Detect which cell encompasses the target text, then output its (X, Y) center coordinate. 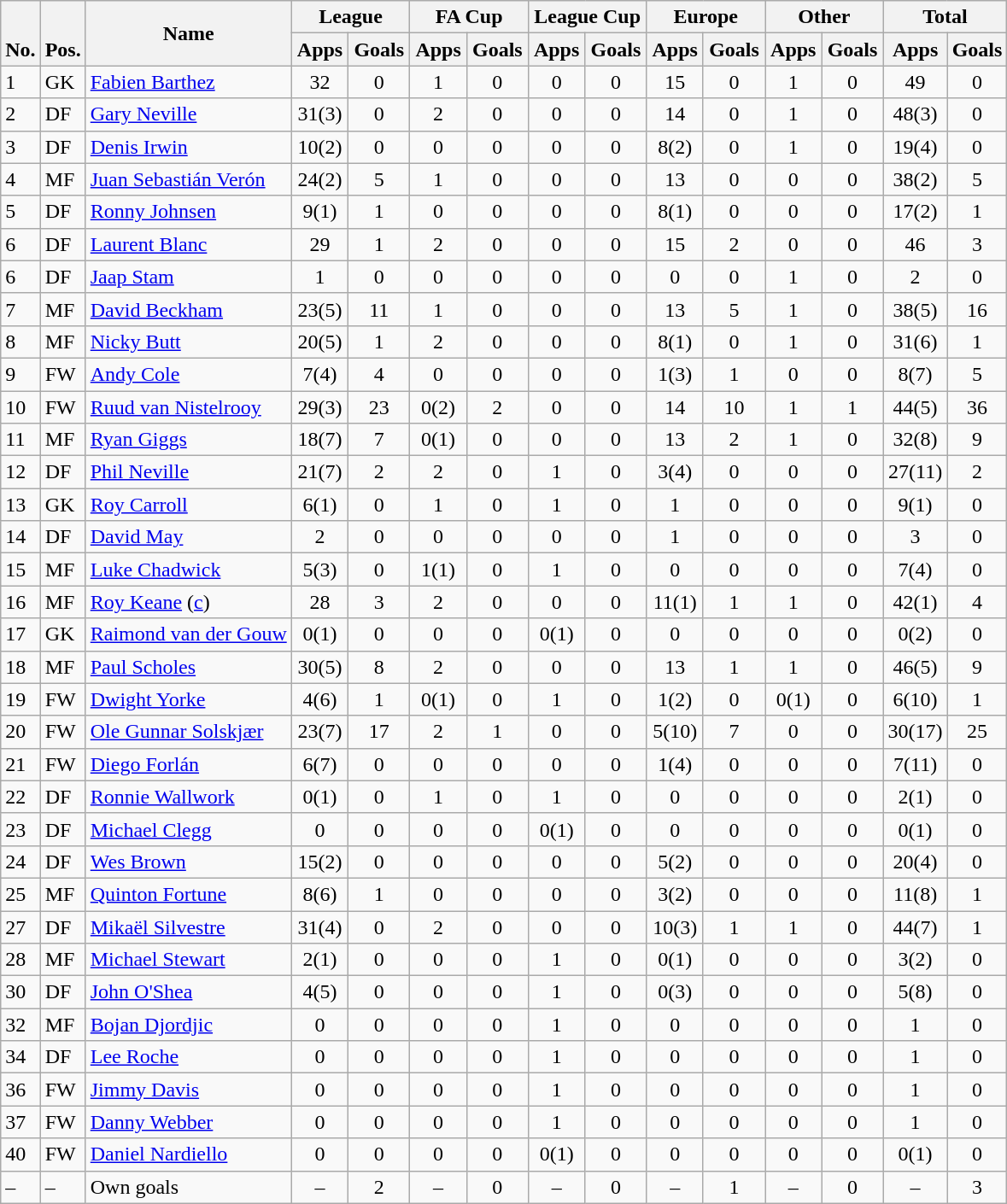
6(1) (319, 505)
Pos. (63, 33)
FA Cup (470, 17)
1(3) (675, 374)
10(3) (675, 926)
5(3) (319, 570)
38(5) (916, 309)
29(3) (319, 407)
League Cup (588, 17)
Ronnie Wallwork (188, 797)
30(5) (319, 667)
7(11) (916, 764)
49 (916, 82)
12 (20, 472)
40 (20, 1154)
20(4) (916, 862)
Total (945, 17)
23(5) (319, 309)
22 (20, 797)
Paul Scholes (188, 667)
31(4) (319, 926)
27(11) (916, 472)
46(5) (916, 667)
31(6) (916, 342)
0(3) (675, 992)
Ryan Giggs (188, 440)
League (350, 17)
20(5) (319, 342)
10(2) (319, 147)
1(1) (439, 570)
1(4) (675, 764)
32(8) (916, 440)
No. (20, 33)
Ole Gunnar Solskjær (188, 732)
8(2) (675, 147)
Raimond van der Gouw (188, 634)
David Beckham (188, 309)
6(10) (916, 699)
8(7) (916, 374)
Name (188, 33)
Gary Neville (188, 114)
17(2) (916, 212)
Lee Roche (188, 1057)
Bojan Djordjic (188, 1025)
20 (20, 732)
Diego Forlán (188, 764)
48(3) (916, 114)
Laurent Blanc (188, 244)
5(2) (675, 862)
Luke Chadwick (188, 570)
27 (20, 926)
30 (20, 992)
Andy Cole (188, 374)
John O'Shea (188, 992)
21 (20, 764)
Nicky Butt (188, 342)
5(10) (675, 732)
Roy Carroll (188, 505)
Quinton Fortune (188, 894)
Roy Keane (c) (188, 602)
David May (188, 537)
4(5) (319, 992)
42(1) (916, 602)
11(1) (675, 602)
6(7) (319, 764)
Other (825, 17)
30(17) (916, 732)
Juan Sebastián Verón (188, 179)
Daniel Nardiello (188, 1154)
44(5) (916, 407)
11(8) (916, 894)
4(6) (319, 699)
1(2) (675, 699)
38(2) (916, 179)
Ruud van Nistelrooy (188, 407)
21(7) (319, 472)
3(4) (675, 472)
Mikaël Silvestre (188, 926)
23(7) (319, 732)
Denis Irwin (188, 147)
Phil Neville (188, 472)
29 (319, 244)
18(7) (319, 440)
8(6) (319, 894)
46 (916, 244)
15(2) (319, 862)
19(4) (916, 147)
19 (20, 699)
5(8) (916, 992)
24(2) (319, 179)
44(7) (916, 926)
Ronny Johnsen (188, 212)
Jaap Stam (188, 277)
Fabien Barthez (188, 82)
Jimmy Davis (188, 1090)
34 (20, 1057)
31(3) (319, 114)
24 (20, 862)
Danny Webber (188, 1122)
Own goals (188, 1187)
Michael Clegg (188, 829)
Michael Stewart (188, 960)
Europe (705, 17)
18 (20, 667)
Wes Brown (188, 862)
Dwight Yorke (188, 699)
37 (20, 1122)
